Detect which cell encompasses the target text, then output its (x, y) center coordinate. 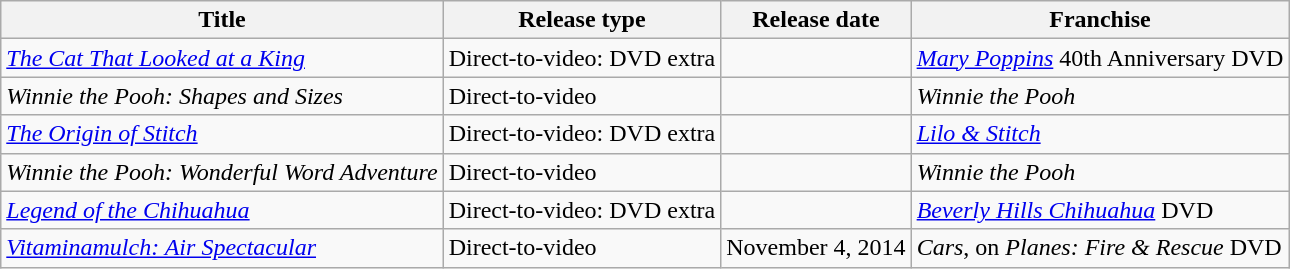
Winnie the Pooh: Wonderful Word Adventure (222, 172)
Title (222, 20)
The Cat That Looked at a King (222, 58)
The Origin of Stitch (222, 134)
Cars, on Planes: Fire & Rescue DVD (1100, 248)
Legend of the Chihuahua (222, 210)
Lilo & Stitch (1100, 134)
Beverly Hills Chihuahua DVD (1100, 210)
Release type (582, 20)
Mary Poppins 40th Anniversary DVD (1100, 58)
Release date (816, 20)
Vitaminamulch: Air Spectacular (222, 248)
November 4, 2014 (816, 248)
Franchise (1100, 20)
Winnie the Pooh: Shapes and Sizes (222, 96)
